Locate the cell with the specified text and output its [X, Y] center coordinate. 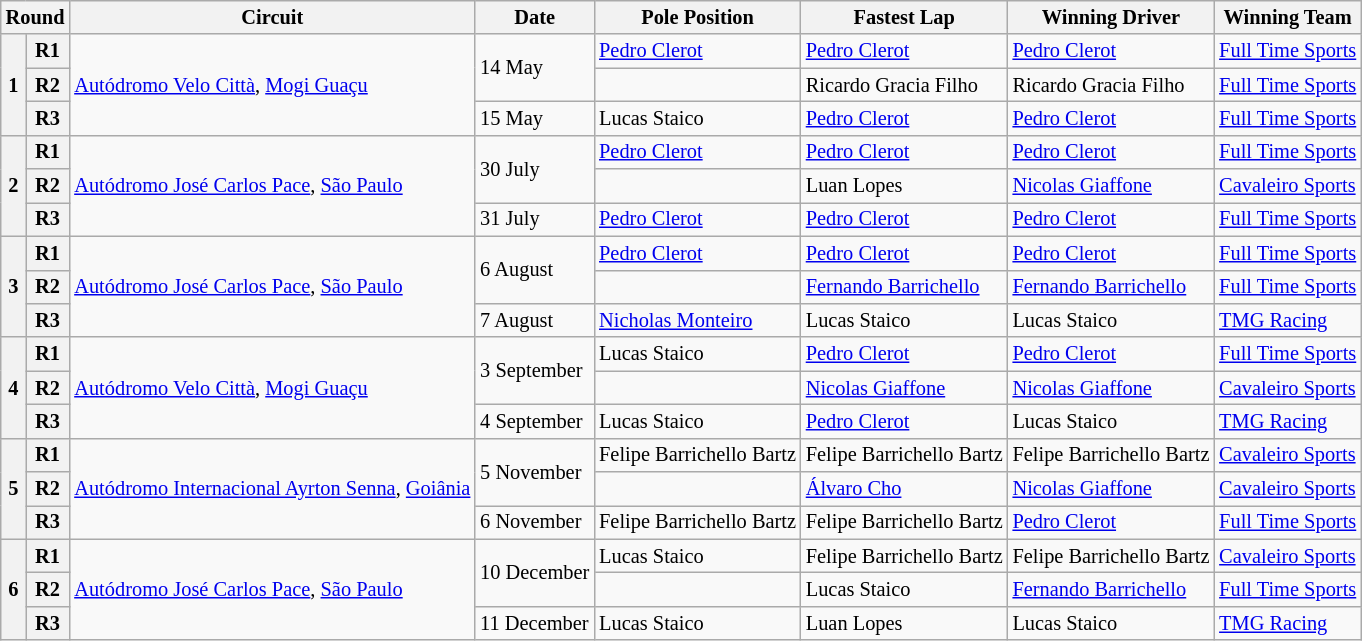
5 November [534, 472]
6 November [534, 522]
3 [14, 286]
Álvaro Cho [904, 489]
4 [14, 388]
30 July [534, 168]
Winning Driver [1112, 17]
14 May [534, 68]
Date [534, 17]
Fastest Lap [904, 17]
Nicholas Monteiro [698, 320]
1 [14, 84]
Pole Position [698, 17]
Winning Team [1288, 17]
Circuit [272, 17]
10 December [534, 572]
4 September [534, 421]
2 [14, 186]
5 [14, 488]
15 May [534, 118]
3 September [534, 370]
11 December [534, 623]
Round [36, 17]
Autódromo Internacional Ayrton Senna, Goiânia [272, 488]
31 July [534, 219]
6 August [534, 270]
7 August [534, 320]
6 [14, 590]
